Pinpoint the cell where the given text exists, returning its [x, y] midpoint coordinate. 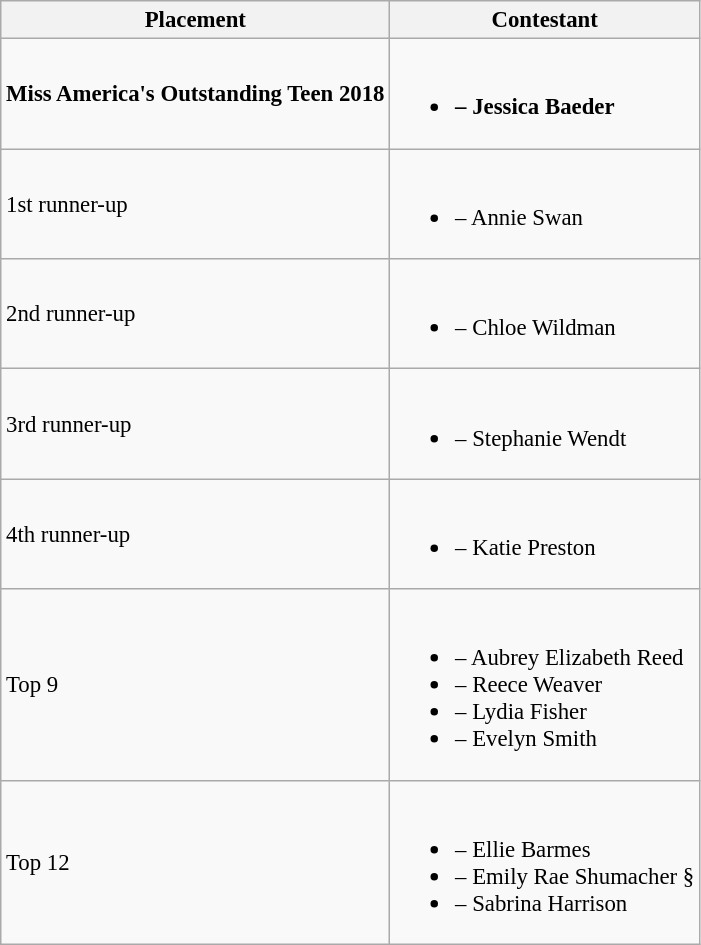
4th runner-up [196, 534]
Top 12 [196, 862]
– Ellie Barmes – Emily Rae Shumacher § – Sabrina Harrison [545, 862]
Top 9 [196, 684]
Miss America's Outstanding Teen 2018 [196, 94]
– Chloe Wildman [545, 314]
– Jessica Baeder [545, 94]
Placement [196, 20]
– Katie Preston [545, 534]
– Aubrey Elizabeth Reed – Reece Weaver – Lydia Fisher – Evelyn Smith [545, 684]
– Annie Swan [545, 204]
2nd runner-up [196, 314]
1st runner-up [196, 204]
3rd runner-up [196, 424]
– Stephanie Wendt [545, 424]
Contestant [545, 20]
